Return [X, Y] of the center of cell containing provided text 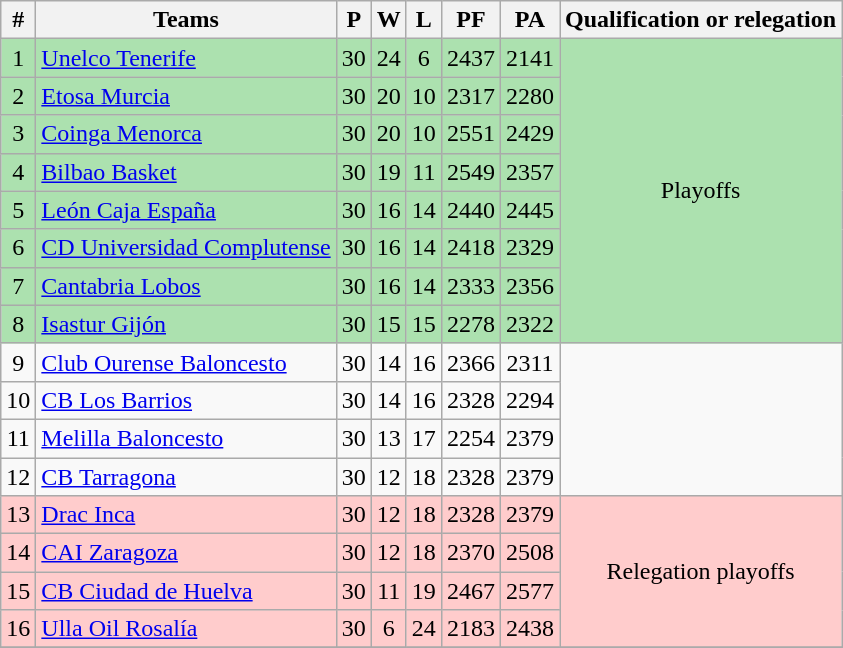
# [18, 20]
2445 [530, 210]
PF [470, 20]
CB Tarragona [186, 477]
2278 [470, 324]
2549 [470, 172]
2333 [470, 286]
Etosa Murcia [186, 96]
2437 [470, 58]
2294 [530, 400]
Coinga Menorca [186, 134]
17 [424, 438]
Teams [186, 20]
CAI Zaragoza [186, 553]
2467 [470, 591]
2317 [470, 96]
Unelco Tenerife [186, 58]
Drac Inca [186, 515]
Playoffs [701, 191]
2551 [470, 134]
8 [18, 324]
2438 [530, 629]
P [354, 20]
CD Universidad Complutense [186, 248]
2 [18, 96]
CB Ciudad de Huelva [186, 591]
Bilbao Basket [186, 172]
9 [18, 362]
2183 [470, 629]
4 [18, 172]
7 [18, 286]
2280 [530, 96]
León Caja España [186, 210]
Relegation playoffs [701, 572]
2440 [470, 210]
2311 [530, 362]
L [424, 20]
PA [530, 20]
W [388, 20]
Melilla Baloncesto [186, 438]
Ulla Oil Rosalía [186, 629]
2254 [470, 438]
3 [18, 134]
5 [18, 210]
Isastur Gijón [186, 324]
2370 [470, 553]
Cantabria Lobos [186, 286]
Club Ourense Baloncesto [186, 362]
CB Los Barrios [186, 400]
Qualification or relegation [701, 20]
2357 [530, 172]
2418 [470, 248]
2322 [530, 324]
2429 [530, 134]
1 [18, 58]
2141 [530, 58]
2329 [530, 248]
2508 [530, 553]
2577 [530, 591]
2356 [530, 286]
2366 [470, 362]
